Determine the [X, Y] coordinate at the center of the cell enclosing the given text.  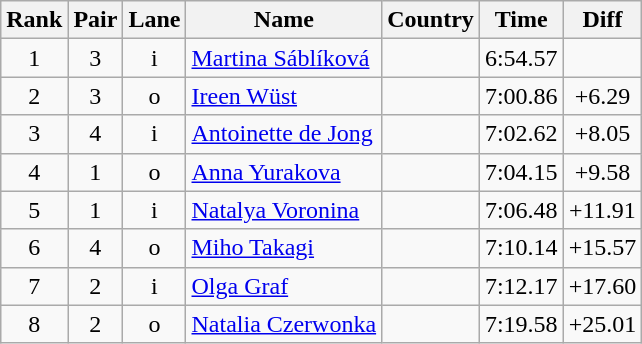
7:12.17 [521, 286]
6:54.57 [521, 58]
Rank [34, 20]
Anna Yurakova [284, 172]
Lane [154, 20]
+17.60 [602, 286]
Name [284, 20]
+11.91 [602, 210]
Diff [602, 20]
+9.58 [602, 172]
7:04.15 [521, 172]
Pair [96, 20]
7:02.62 [521, 134]
Natalia Czerwonka [284, 324]
7:19.58 [521, 324]
+25.01 [602, 324]
Natalya Voronina [284, 210]
7:10.14 [521, 248]
+8.05 [602, 134]
+15.57 [602, 248]
8 [34, 324]
Time [521, 20]
Ireen Wüst [284, 96]
Antoinette de Jong [284, 134]
Country [431, 20]
7 [34, 286]
7:06.48 [521, 210]
5 [34, 210]
Miho Takagi [284, 248]
7:00.86 [521, 96]
Olga Graf [284, 286]
+6.29 [602, 96]
Martina Sáblíková [284, 58]
6 [34, 248]
